Pinpoint the cell where the given text exists, returning its (X, Y) midpoint coordinate. 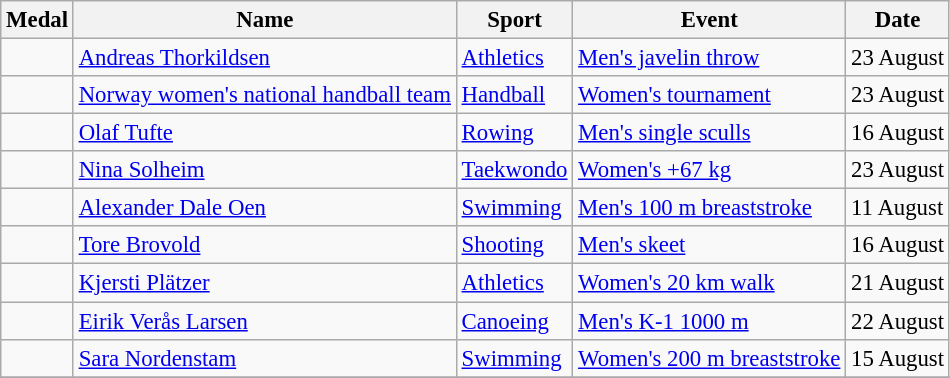
Nina Solheim (264, 170)
Sara Nordenstam (264, 358)
Taekwondo (514, 170)
Alexander Dale Oen (264, 208)
Event (710, 20)
Kjersti Plätzer (264, 283)
Date (898, 20)
Tore Brovold (264, 245)
21 August (898, 283)
Sport (514, 20)
Eirik Verås Larsen (264, 321)
Men's K-1 1000 m (710, 321)
Men's single sculls (710, 133)
Women's +67 kg (710, 170)
Men's 100 m breaststroke (710, 208)
Name (264, 20)
11 August (898, 208)
Women's tournament (710, 95)
Men's javelin throw (710, 58)
Medal (38, 20)
15 August (898, 358)
Shooting (514, 245)
Handball (514, 95)
22 August (898, 321)
Olaf Tufte (264, 133)
Canoeing (514, 321)
Men's skeet (710, 245)
Women's 200 m breaststroke (710, 358)
Rowing (514, 133)
Andreas Thorkildsen (264, 58)
Women's 20 km walk (710, 283)
Norway women's national handball team (264, 95)
